Scan for the cell matching the given text and deliver its [X, Y] coordinate at center. 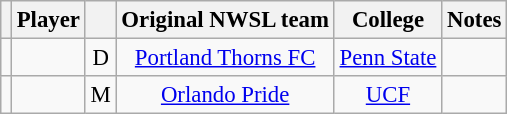
Player [48, 20]
Original NWSL team [225, 20]
Portland Thorns FC [225, 58]
Orlando Pride [225, 95]
College [388, 20]
UCF [388, 95]
Notes [474, 20]
Penn State [388, 58]
M [100, 95]
D [100, 58]
